Output the (x, y) coordinate of the center of the cell containing the given text.  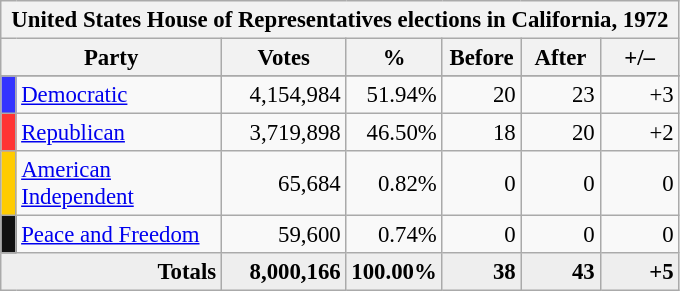
Peace and Freedom (119, 235)
Votes (284, 58)
59,600 (284, 235)
46.50% (394, 133)
+/– (640, 58)
3,719,898 (284, 133)
+2 (640, 133)
% (394, 58)
+3 (640, 95)
Before (482, 58)
0.82% (394, 184)
Democratic (119, 95)
Republican (119, 133)
65,684 (284, 184)
4,154,984 (284, 95)
United States House of Representatives elections in California, 1972 (340, 20)
51.94% (394, 95)
American Independent (119, 184)
0.74% (394, 235)
After (560, 58)
18 (482, 133)
Party (112, 58)
23 (560, 95)
